Identify which cell holds the provided text, then report its [x, y] central coordinate. 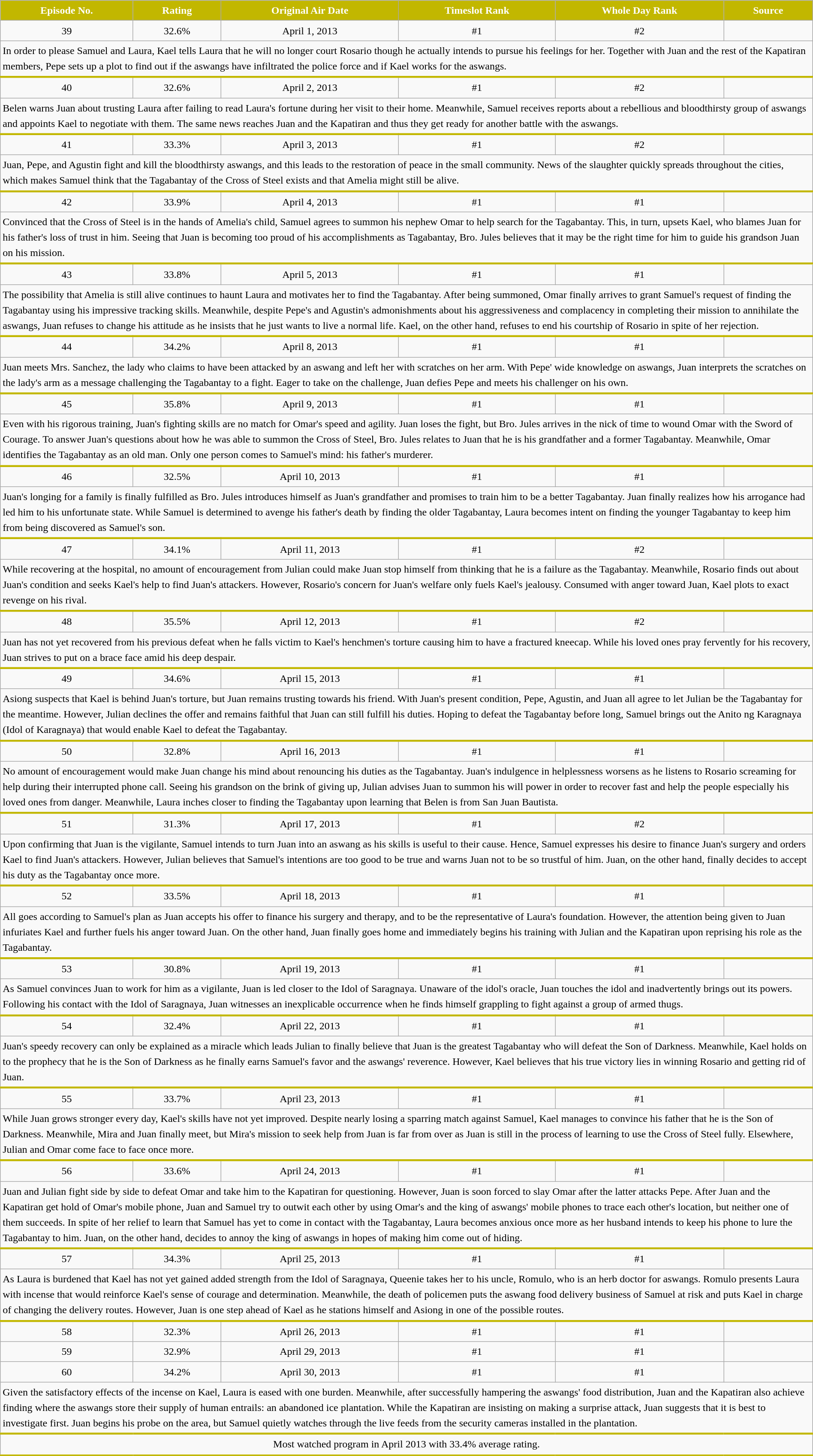
54 [67, 1026]
33.6% [177, 1171]
43 [67, 274]
April 19, 2013 [310, 968]
April 2, 2013 [310, 87]
April 26, 2013 [310, 1331]
32.5% [177, 476]
Whole Day Rank [640, 10]
April 10, 2013 [310, 476]
Rating [177, 10]
Source [768, 10]
33.3% [177, 145]
April 4, 2013 [310, 202]
April 30, 2013 [310, 1372]
34.3% [177, 1259]
April 24, 2013 [310, 1171]
50 [67, 751]
April 17, 2013 [310, 823]
April 16, 2013 [310, 751]
April 23, 2013 [310, 1098]
34.6% [177, 678]
April 25, 2013 [310, 1259]
39 [67, 31]
30.8% [177, 968]
53 [67, 968]
April 5, 2013 [310, 274]
48 [67, 621]
April 29, 2013 [310, 1352]
52 [67, 896]
32.4% [177, 1026]
April 1, 2013 [310, 31]
April 12, 2013 [310, 621]
31.3% [177, 823]
35.8% [177, 404]
41 [67, 145]
55 [67, 1098]
51 [67, 823]
Original Air Date [310, 10]
April 18, 2013 [310, 896]
April 22, 2013 [310, 1026]
60 [67, 1372]
33.5% [177, 896]
59 [67, 1352]
35.5% [177, 621]
Most watched program in April 2013 with 33.4% average rating. [406, 1444]
49 [67, 678]
40 [67, 87]
33.9% [177, 202]
Timeslot Rank [477, 10]
32.9% [177, 1352]
33.7% [177, 1098]
32.3% [177, 1331]
57 [67, 1259]
46 [67, 476]
April 8, 2013 [310, 347]
Episode No. [67, 10]
56 [67, 1171]
45 [67, 404]
33.8% [177, 274]
32.8% [177, 751]
April 9, 2013 [310, 404]
42 [67, 202]
April 3, 2013 [310, 145]
34.1% [177, 549]
47 [67, 549]
April 15, 2013 [310, 678]
April 11, 2013 [310, 549]
58 [67, 1331]
44 [67, 347]
